Output the [X, Y] coordinate of the center of the cell containing the given text.  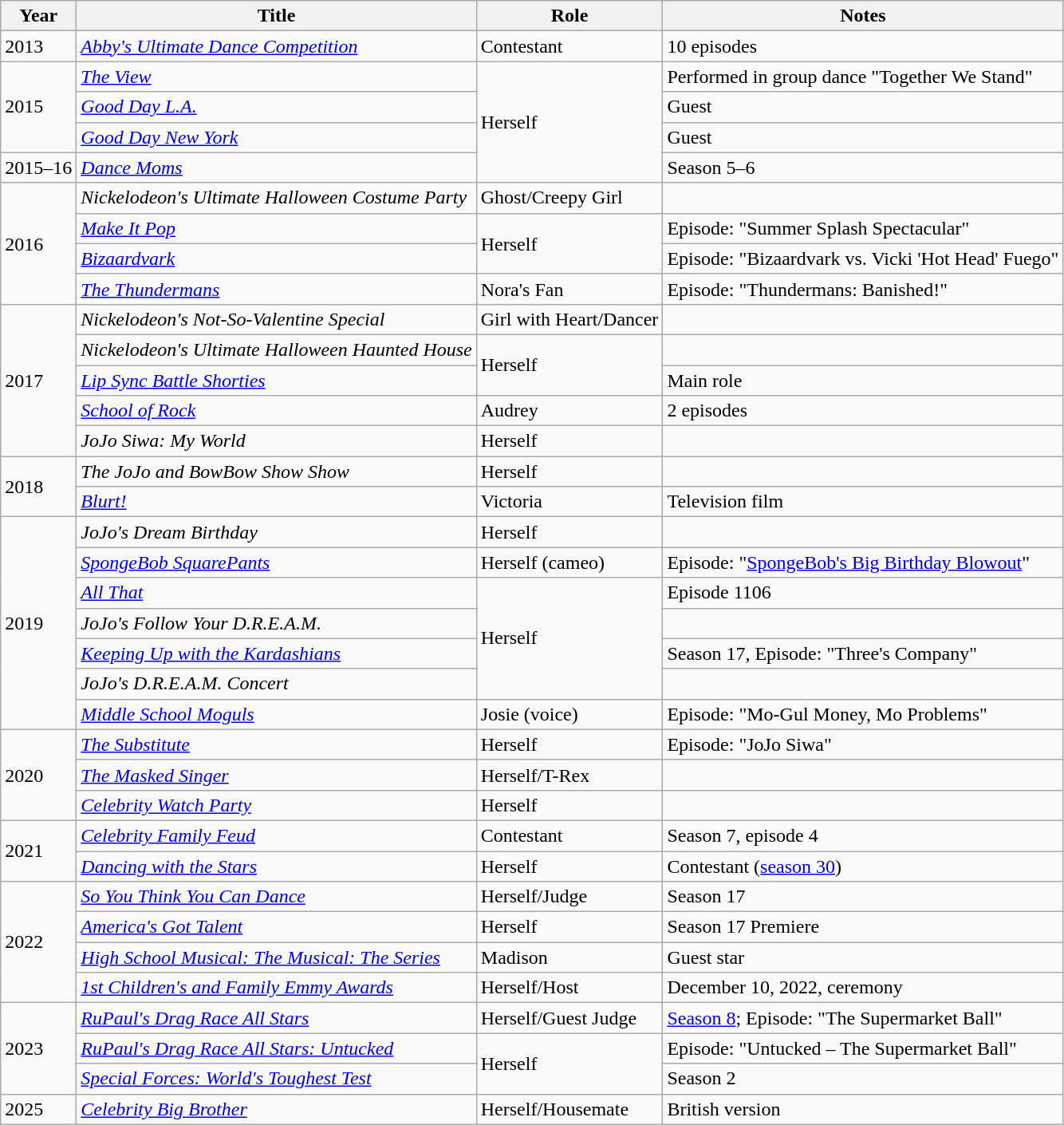
Season 7, episode 4 [863, 835]
2019 [38, 623]
Episode: "Thundermans: Banished!" [863, 289]
Season 17 [863, 897]
2015–16 [38, 168]
Keeping Up with the Kardashians [276, 653]
School of Rock [276, 411]
Josie (voice) [569, 714]
The JoJo and BowBow Show Show [276, 472]
Episode: "Mo-Gul Money, Mo Problems" [863, 714]
Title [276, 16]
America's Got Talent [276, 927]
Audrey [569, 411]
So You Think You Can Dance [276, 897]
Year [38, 16]
Celebrity Family Feud [276, 835]
Contestant (season 30) [863, 866]
Episode: "Bizaardvark vs. Vicki 'Hot Head' Fuego" [863, 259]
Herself/Judge [569, 897]
Notes [863, 16]
December 10, 2022, ceremony [863, 988]
2021 [38, 851]
Main role [863, 381]
Special Forces: World's Toughest Test [276, 1079]
Herself (cameo) [569, 562]
Episode: "Untucked – The Supermarket Ball" [863, 1048]
RuPaul's Drag Race All Stars [276, 1018]
Dancing with the Stars [276, 866]
British version [863, 1109]
2017 [38, 380]
Abby's Ultimate Dance Competition [276, 46]
Performed in group dance "Together We Stand" [863, 77]
Episode: "JoJo Siwa" [863, 744]
Blurt! [276, 502]
Season 5–6 [863, 168]
Celebrity Big Brother [276, 1109]
The View [276, 77]
Nickelodeon's Ultimate Halloween Costume Party [276, 198]
Herself/T-Rex [569, 775]
Nickelodeon's Not-So-Valentine Special [276, 319]
2020 [38, 775]
Episode: "SpongeBob's Big Birthday Blowout" [863, 562]
Ghost/Creepy Girl [569, 198]
Girl with Heart/Dancer [569, 319]
JoJo's D.R.E.A.M. Concert [276, 684]
2022 [38, 942]
Episode 1106 [863, 593]
2025 [38, 1109]
Good Day New York [276, 137]
Middle School Moguls [276, 714]
The Substitute [276, 744]
2 episodes [863, 411]
Role [569, 16]
Herself/Housemate [569, 1109]
Season 17, Episode: "Three's Company" [863, 653]
High School Musical: The Musical: The Series [276, 957]
Season 8; Episode: "The Supermarket Ball" [863, 1018]
Season 17 Premiere [863, 927]
Make It Pop [276, 228]
2015 [38, 107]
Herself/Host [569, 988]
All That [276, 593]
1st Children's and Family Emmy Awards [276, 988]
The Thundermans [276, 289]
JoJo Siwa: My World [276, 441]
2023 [38, 1048]
Herself/Guest Judge [569, 1018]
Nickelodeon's Ultimate Halloween Haunted House [276, 349]
The Masked Singer [276, 775]
Dance Moms [276, 168]
2016 [38, 243]
Guest star [863, 957]
Episode: "Summer Splash Spectacular" [863, 228]
2018 [38, 487]
10 episodes [863, 46]
Bizaardvark [276, 259]
Good Day L.A. [276, 107]
JoJo's Dream Birthday [276, 532]
JoJo's Follow Your D.R.E.A.M. [276, 623]
Madison [569, 957]
Lip Sync Battle Shorties [276, 381]
SpongeBob SquarePants [276, 562]
Victoria [569, 502]
Nora's Fan [569, 289]
RuPaul's Drag Race All Stars: Untucked [276, 1048]
Season 2 [863, 1079]
Celebrity Watch Party [276, 805]
Television film [863, 502]
2013 [38, 46]
